Output the [x, y] coordinate of the center of the cell containing the given text.  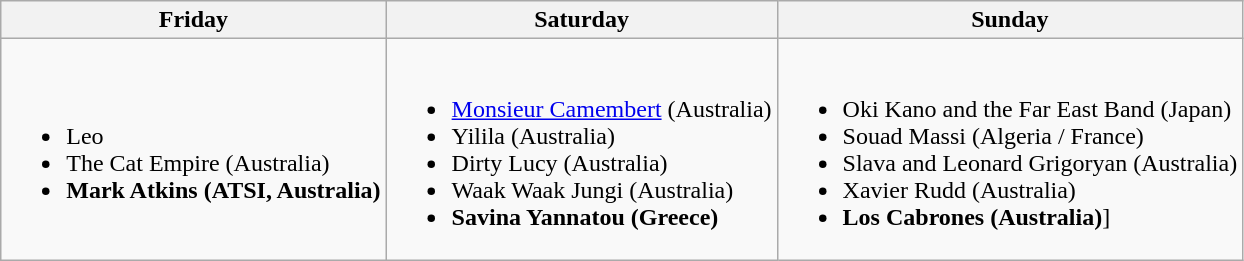
Sunday [1010, 20]
Friday [194, 20]
Saturday [582, 20]
LeoThe Cat Empire (Australia)Mark Atkins (ATSI, Australia) [194, 150]
Monsieur Camembert (Australia)Yilila (Australia)Dirty Lucy (Australia)Waak Waak Jungi (Australia)Savina Yannatou (Greece) [582, 150]
